Search for the cell housing the specified text and yield its (X, Y) center coordinate. 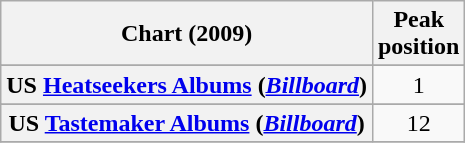
1 (418, 85)
Peakposition (418, 34)
Chart (2009) (187, 34)
US Tastemaker Albums (Billboard) (187, 123)
12 (418, 123)
US Heatseekers Albums (Billboard) (187, 85)
